From the cell containing the given text, extract its center point as [x, y] coordinate. 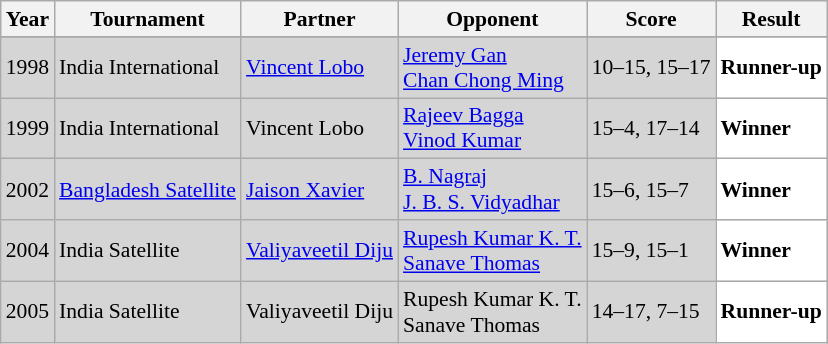
1999 [28, 128]
2005 [28, 312]
Year [28, 19]
Partner [320, 19]
B. Nagraj J. B. S. Vidyadhar [492, 190]
14–17, 7–15 [652, 312]
2002 [28, 190]
Jaison Xavier [320, 190]
Score [652, 19]
Rajeev Bagga Vinod Kumar [492, 128]
15–4, 17–14 [652, 128]
Bangladesh Satellite [148, 190]
Opponent [492, 19]
Tournament [148, 19]
Jeremy Gan Chan Chong Ming [492, 68]
2004 [28, 250]
1998 [28, 68]
10–15, 15–17 [652, 68]
15–6, 15–7 [652, 190]
Result [772, 19]
15–9, 15–1 [652, 250]
